Locate the cell with the specified text and output its [x, y] center coordinate. 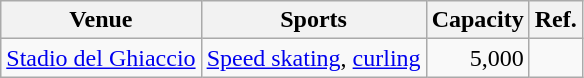
Stadio del Ghiaccio [101, 58]
Capacity [478, 20]
Speed skating, curling [314, 58]
Sports [314, 20]
5,000 [478, 58]
Ref. [556, 20]
Venue [101, 20]
